Find where the given text appears and provide that cell's center as (x, y) coordinate. 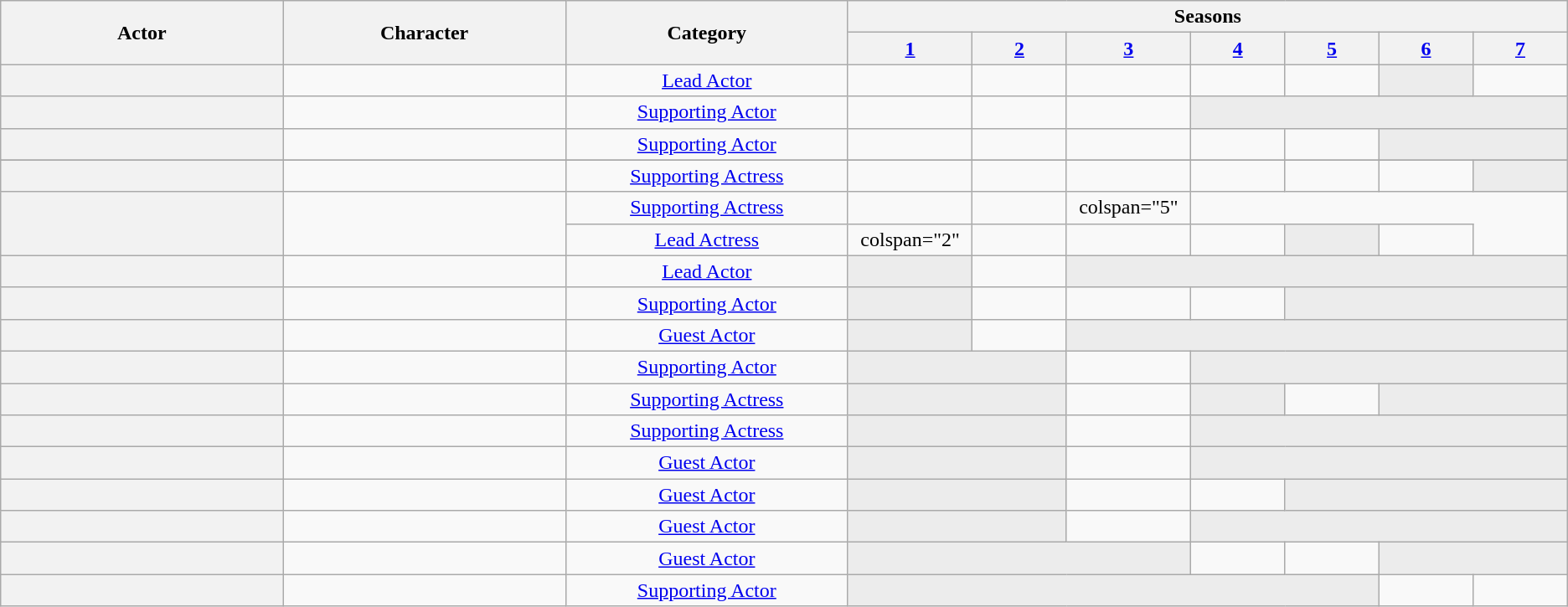
Actor (142, 33)
Character (424, 33)
3 (1128, 49)
4 (1238, 49)
7 (1521, 49)
5 (1332, 49)
colspan="2" (910, 239)
1 (910, 49)
2 (1019, 49)
Seasons (1208, 17)
colspan="5" (1128, 208)
6 (1426, 49)
Lead Actress (707, 239)
Category (707, 33)
